Identify which cell holds the provided text, then report its [x, y] central coordinate. 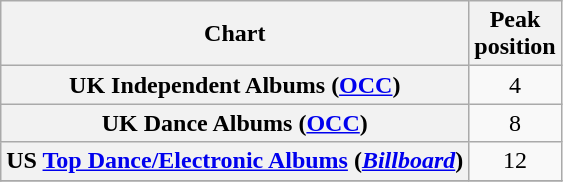
UK Dance Albums (OCC) [235, 123]
4 [515, 85]
8 [515, 123]
Chart [235, 34]
12 [515, 161]
Peakposition [515, 34]
UK Independent Albums (OCC) [235, 85]
US Top Dance/Electronic Albums (Billboard) [235, 161]
